Determine the (x, y) coordinate at the center of the cell enclosing the given text.  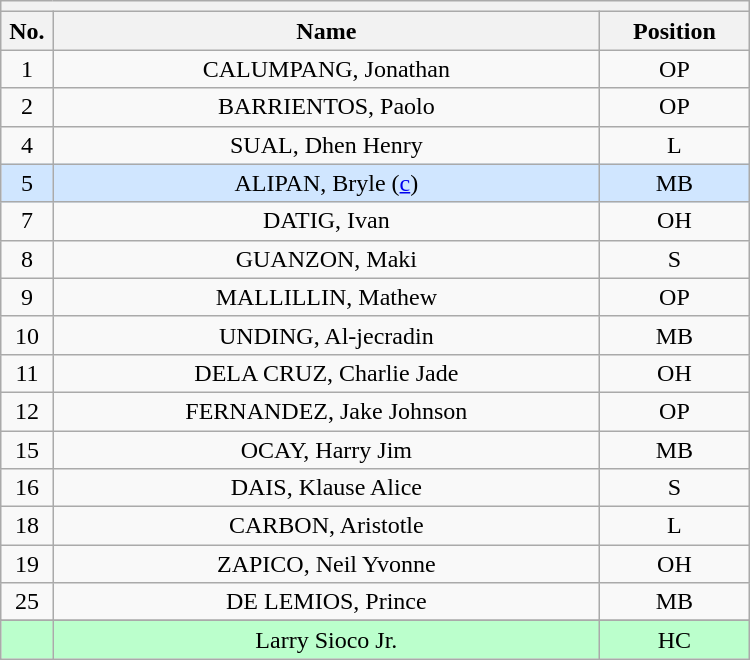
ZAPICO, Neil Yvonne (326, 564)
12 (27, 411)
Name (326, 31)
ALIPAN, Bryle (c) (326, 183)
OCAY, Harry Jim (326, 449)
5 (27, 183)
16 (27, 488)
19 (27, 564)
HC (675, 640)
GUANZON, Maki (326, 259)
15 (27, 449)
FERNANDEZ, Jake Johnson (326, 411)
CALUMPANG, Jonathan (326, 69)
BARRIENTOS, Paolo (326, 107)
9 (27, 297)
SUAL, Dhen Henry (326, 145)
25 (27, 602)
DATIG, Ivan (326, 221)
1 (27, 69)
4 (27, 145)
No. (27, 31)
10 (27, 335)
MALLILLIN, Mathew (326, 297)
7 (27, 221)
11 (27, 373)
18 (27, 526)
CARBON, Aristotle (326, 526)
8 (27, 259)
DAIS, Klause Alice (326, 488)
Larry Sioco Jr. (326, 640)
Position (675, 31)
UNDING, Al-jecradin (326, 335)
DE LEMIOS, Prince (326, 602)
DELA CRUZ, Charlie Jade (326, 373)
2 (27, 107)
